Provide the (X, Y) coordinate of the cell's center where the given text is located.  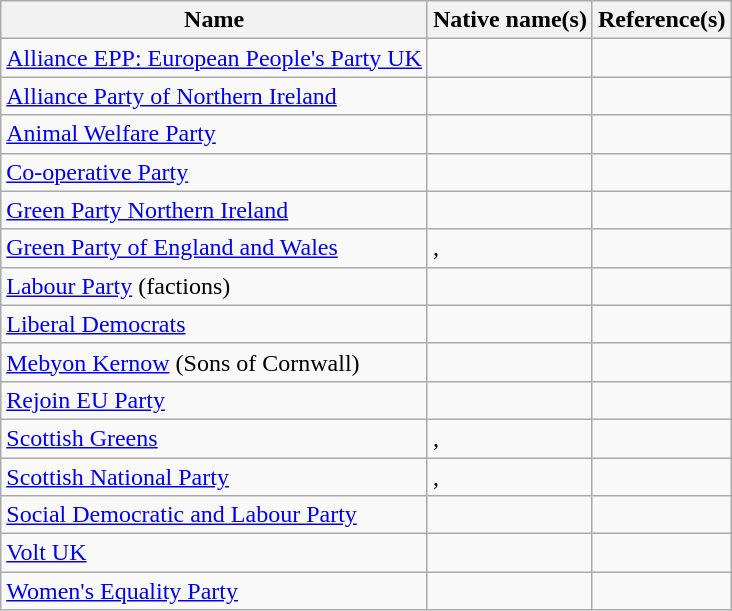
Alliance EPP: European People's Party UK (214, 58)
Native name(s) (510, 20)
Co-operative Party (214, 172)
Liberal Democrats (214, 324)
Scottish Greens (214, 438)
Green Party Northern Ireland (214, 210)
Labour Party (factions) (214, 286)
Scottish National Party (214, 477)
Reference(s) (662, 20)
Green Party of England and Wales (214, 248)
Alliance Party of Northern Ireland (214, 96)
Mebyon Kernow (Sons of Cornwall) (214, 362)
Social Democratic and Labour Party (214, 515)
Volt UK (214, 553)
Animal Welfare Party (214, 134)
Rejoin EU Party (214, 400)
Women's Equality Party (214, 591)
Name (214, 20)
